Return [x, y] of the center of cell containing provided text 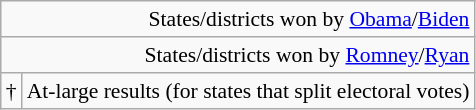
† [12, 91]
States/districts won by Obama/Biden [238, 19]
States/districts won by Romney/Ryan [238, 55]
At-large results (for states that split electoral votes) [248, 91]
